Detect which cell encompasses the target text, then output its [x, y] center coordinate. 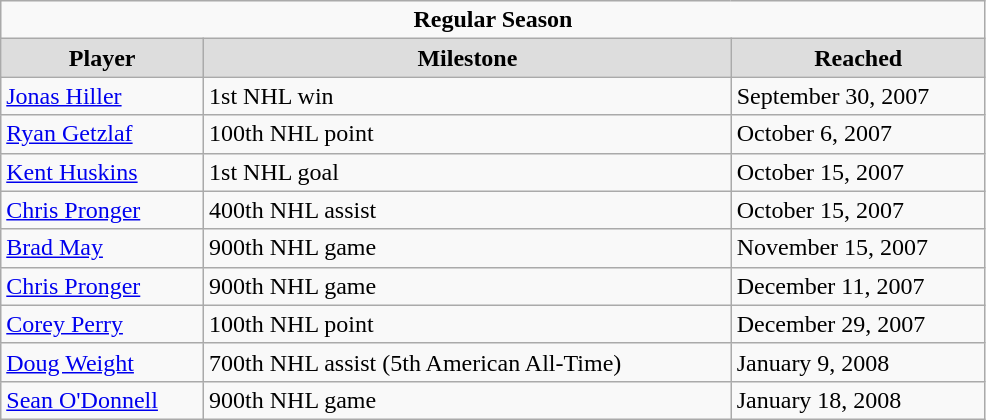
January 9, 2008 [858, 362]
December 29, 2007 [858, 324]
Milestone [468, 58]
September 30, 2007 [858, 96]
Regular Season [493, 20]
1st NHL goal [468, 172]
400th NHL assist [468, 210]
January 18, 2008 [858, 400]
October 6, 2007 [858, 134]
Kent Huskins [102, 172]
Jonas Hiller [102, 96]
Doug Weight [102, 362]
Corey Perry [102, 324]
Brad May [102, 248]
December 11, 2007 [858, 286]
700th NHL assist (5th American All-Time) [468, 362]
Ryan Getzlaf [102, 134]
1st NHL win [468, 96]
Reached [858, 58]
Sean O'Donnell [102, 400]
Player [102, 58]
November 15, 2007 [858, 248]
